Scan for the cell matching the given text and deliver its (X, Y) coordinate at center. 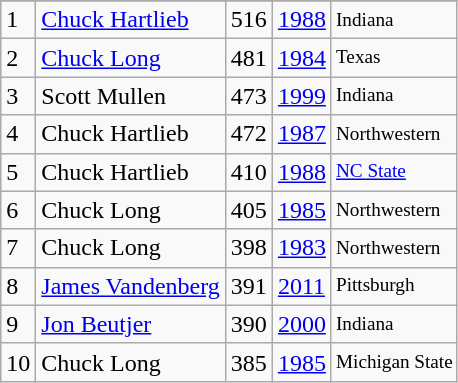
385 (248, 362)
1 (18, 20)
James Vandenberg (130, 286)
2011 (302, 286)
2 (18, 58)
6 (18, 210)
481 (248, 58)
2000 (302, 324)
1999 (302, 96)
410 (248, 172)
3 (18, 96)
Scott Mullen (130, 96)
7 (18, 248)
405 (248, 210)
4 (18, 134)
516 (248, 20)
Jon Beutjer (130, 324)
Michigan State (394, 362)
10 (18, 362)
NC State (394, 172)
5 (18, 172)
Pittsburgh (394, 286)
1987 (302, 134)
390 (248, 324)
1984 (302, 58)
398 (248, 248)
Texas (394, 58)
472 (248, 134)
473 (248, 96)
9 (18, 324)
1983 (302, 248)
8 (18, 286)
391 (248, 286)
